For the text-containing cell, return its midpoint in [X, Y] coordinate format. 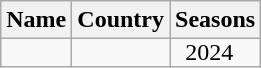
Country [121, 20]
2024 [216, 53]
Seasons [216, 20]
Name [36, 20]
